Capture the cell that displays the provided text and extract its (x, y) central coordinate. 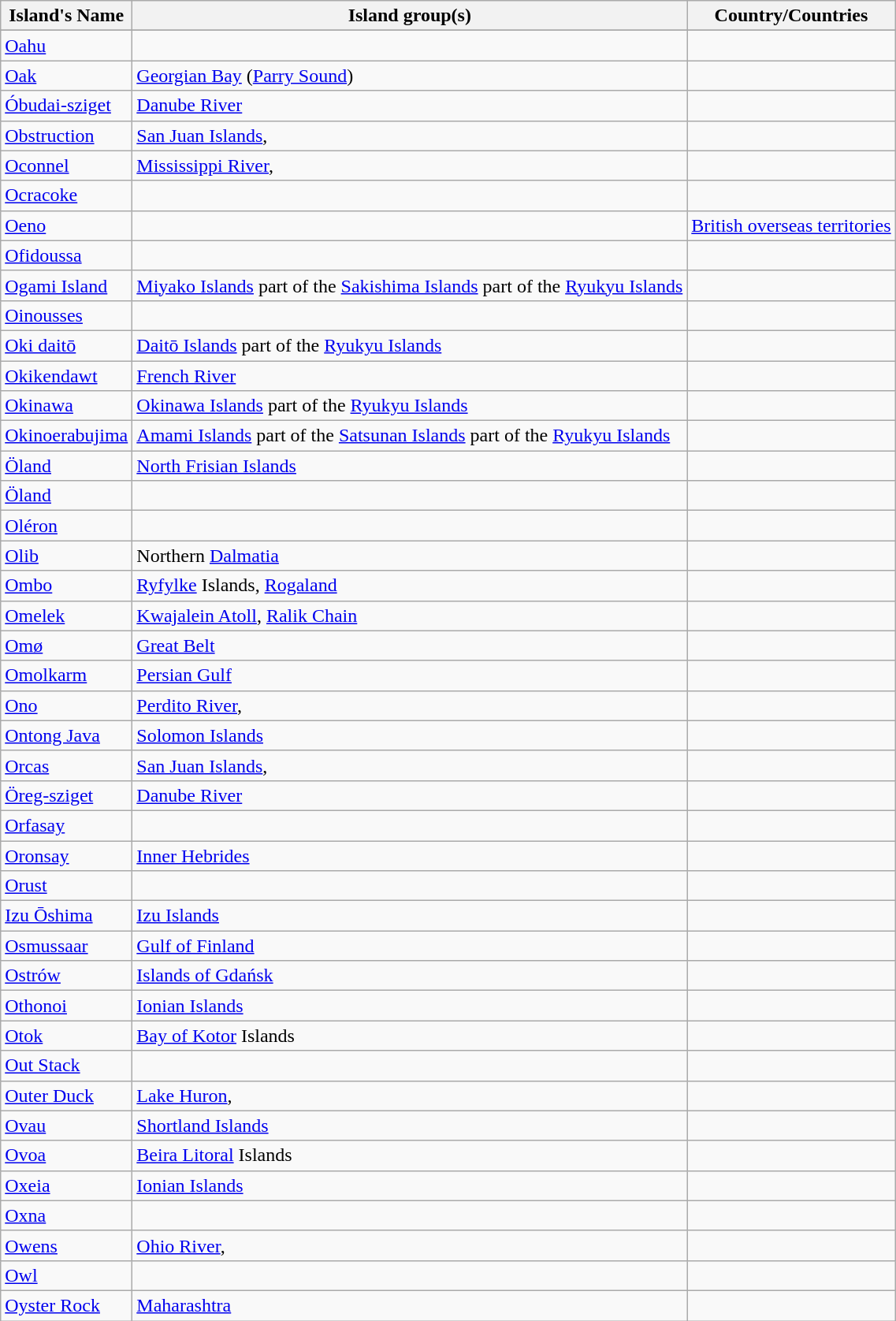
Maharashtra (410, 1305)
Miyako Islands part of the Sakishima Islands part of the Ryukyu Islands (410, 285)
Daitō Islands part of the Ryukyu Islands (410, 345)
Shortland Islands (410, 1126)
Oinousses (66, 315)
Olib (66, 556)
Öreg-sziget (66, 795)
Okikendawt (66, 376)
Omelek (66, 616)
Ostrów (66, 976)
Bay of Kotor Islands (410, 1036)
Ocracoke (66, 195)
Island group(s) (410, 16)
Oconnel (66, 166)
Omø (66, 646)
Izu Ōshima (66, 916)
Ombo (66, 586)
Orcas (66, 765)
Oeno (66, 225)
Georgian Bay (Parry Sound) (410, 76)
Ofidoussa (66, 255)
Kwajalein Atoll, Ralik Chain (410, 616)
British overseas territories (791, 225)
Óbudai-sziget (66, 106)
Northern Dalmatia (410, 556)
Ontong Java (66, 735)
Oronsay (66, 855)
Gulf of Finland (410, 946)
Osmussaar (66, 946)
Country/Countries (791, 16)
Persian Gulf (410, 675)
Othonoi (66, 1006)
Oki daitō (66, 345)
Mississippi River, (410, 166)
Okinawa (66, 406)
Perdito River, (410, 705)
Oxeia (66, 1185)
Inner Hebrides (410, 855)
French River (410, 376)
Ono (66, 705)
Great Belt (410, 646)
Ovau (66, 1126)
Owl (66, 1275)
Oxna (66, 1215)
North Frisian Islands (410, 466)
Okinoerabujima (66, 436)
Omolkarm (66, 675)
Lake Huron, (410, 1096)
Oléron (66, 526)
Okinawa Islands part of the Ryukyu Islands (410, 406)
Beira Litoral Islands (410, 1155)
Orust (66, 886)
Islands of Gdańsk (410, 976)
Amami Islands part of the Satsunan Islands part of the Ryukyu Islands (410, 436)
Obstruction (66, 136)
Izu Islands (410, 916)
Outer Duck (66, 1096)
Ohio River, (410, 1245)
Island's Name (66, 16)
Oak (66, 76)
Ryfylke Islands, Rogaland (410, 586)
Otok (66, 1036)
Ovoa (66, 1155)
Solomon Islands (410, 735)
Ogami Island (66, 285)
Owens (66, 1245)
Oyster Rock (66, 1305)
Oahu (66, 46)
Out Stack (66, 1066)
Orfasay (66, 825)
